Extract the (x, y) coordinate from the center of the cell holding the provided text.  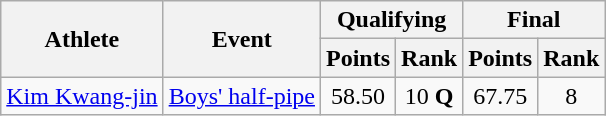
10 Q (430, 96)
Final (534, 20)
8 (572, 96)
Qualifying (391, 20)
Boys' half-pipe (242, 96)
Athlete (82, 39)
67.75 (500, 96)
58.50 (358, 96)
Kim Kwang-jin (82, 96)
Event (242, 39)
